Search for the cell housing the specified text and yield its (x, y) center coordinate. 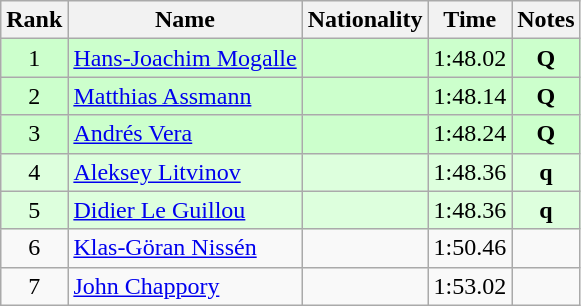
5 (34, 210)
1:53.02 (470, 286)
Matthias Assmann (185, 96)
1:48.24 (470, 134)
Rank (34, 20)
Klas-Göran Nissén (185, 248)
John Chappory (185, 286)
Andrés Vera (185, 134)
1:48.14 (470, 96)
1:48.02 (470, 58)
Didier Le Guillou (185, 210)
3 (34, 134)
4 (34, 172)
7 (34, 286)
Name (185, 20)
2 (34, 96)
Notes (546, 20)
Nationality (365, 20)
1 (34, 58)
6 (34, 248)
1:50.46 (470, 248)
Time (470, 20)
Hans-Joachim Mogalle (185, 58)
Aleksey Litvinov (185, 172)
